Determine the (X, Y) coordinate at the center of the cell enclosing the given text.  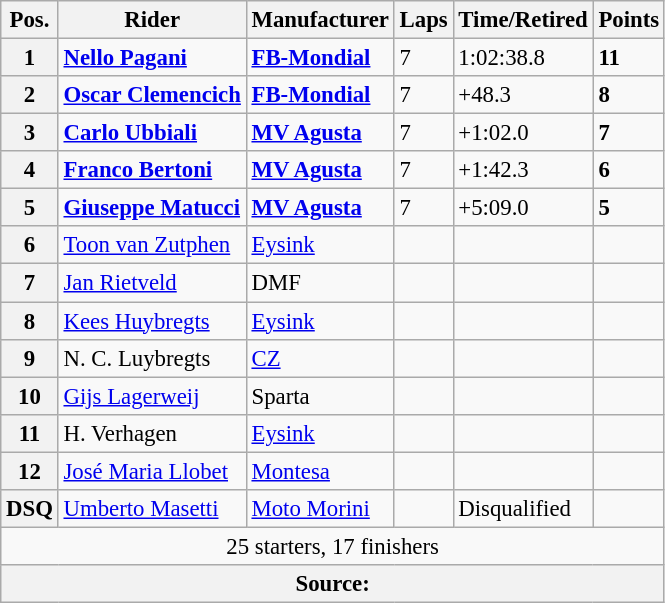
Nello Pagani (152, 58)
Kees Huybregts (152, 321)
+48.3 (523, 95)
+1:42.3 (523, 170)
1 (30, 58)
Umberto Masetti (152, 509)
Disqualified (523, 509)
1:02:38.8 (523, 58)
DMF (320, 283)
Franco Bertoni (152, 170)
Points (628, 20)
DSQ (30, 509)
CZ (320, 358)
Carlo Ubbiali (152, 133)
Montesa (320, 471)
Laps (424, 20)
Rider (152, 20)
Oscar Clemencich (152, 95)
9 (30, 358)
+5:09.0 (523, 208)
2 (30, 95)
10 (30, 396)
Source: (333, 584)
Sparta (320, 396)
José Maria Llobet (152, 471)
Jan Rietveld (152, 283)
Giuseppe Matucci (152, 208)
Gijs Lagerweij (152, 396)
Toon van Zutphen (152, 245)
4 (30, 170)
H. Verhagen (152, 433)
Manufacturer (320, 20)
25 starters, 17 finishers (333, 546)
Time/Retired (523, 20)
12 (30, 471)
3 (30, 133)
Pos. (30, 20)
Moto Morini (320, 509)
+1:02.0 (523, 133)
N. C. Luybregts (152, 358)
